For the text-containing cell, return its midpoint in (X, Y) coordinate format. 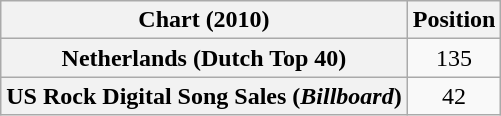
Netherlands (Dutch Top 40) (204, 58)
Chart (2010) (204, 20)
Position (454, 20)
US Rock Digital Song Sales (Billboard) (204, 96)
42 (454, 96)
135 (454, 58)
